Determine the (X, Y) coordinate at the center of the cell enclosing the given text.  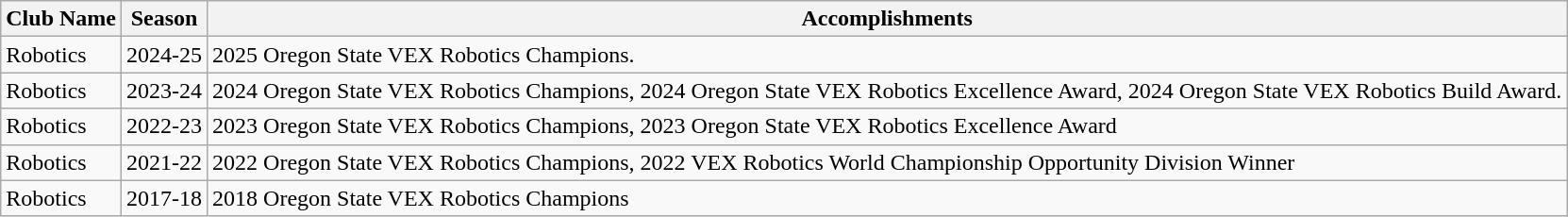
2021-22 (164, 162)
2018 Oregon State VEX Robotics Champions (887, 198)
Season (164, 19)
2024 Oregon State VEX Robotics Champions, 2024 Oregon State VEX Robotics Excellence Award, 2024 Oregon State VEX Robotics Build Award. (887, 91)
2023 Oregon State VEX Robotics Champions, 2023 Oregon State VEX Robotics Excellence Award (887, 126)
2024-25 (164, 55)
2025 Oregon State VEX Robotics Champions. (887, 55)
Club Name (61, 19)
2017-18 (164, 198)
Accomplishments (887, 19)
2023-24 (164, 91)
2022-23 (164, 126)
2022 Oregon State VEX Robotics Champions, 2022 VEX Robotics World Championship Opportunity Division Winner (887, 162)
